Output the [x, y] coordinate of the center of the cell containing the given text.  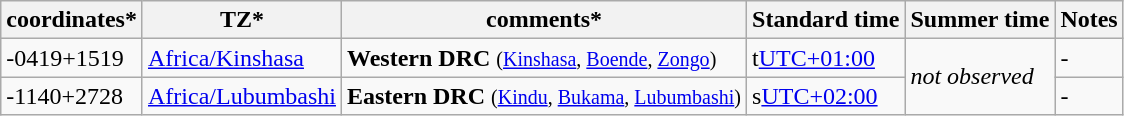
TZ* [242, 20]
tUTC+01:00 [826, 58]
sUTC+02:00 [826, 96]
coordinates* [72, 20]
-1140+2728 [72, 96]
Summer time [980, 20]
comments* [544, 20]
Western DRC (Kinshasa, Boende, Zongo) [544, 58]
-0419+1519 [72, 58]
Africa/Lubumbashi [242, 96]
Eastern DRC (Kindu, Bukama, Lubumbashi) [544, 96]
not observed [980, 77]
Notes [1089, 20]
Standard time [826, 20]
Africa/Kinshasa [242, 58]
